Output the [x, y] coordinate of the center of the cell containing the given text.  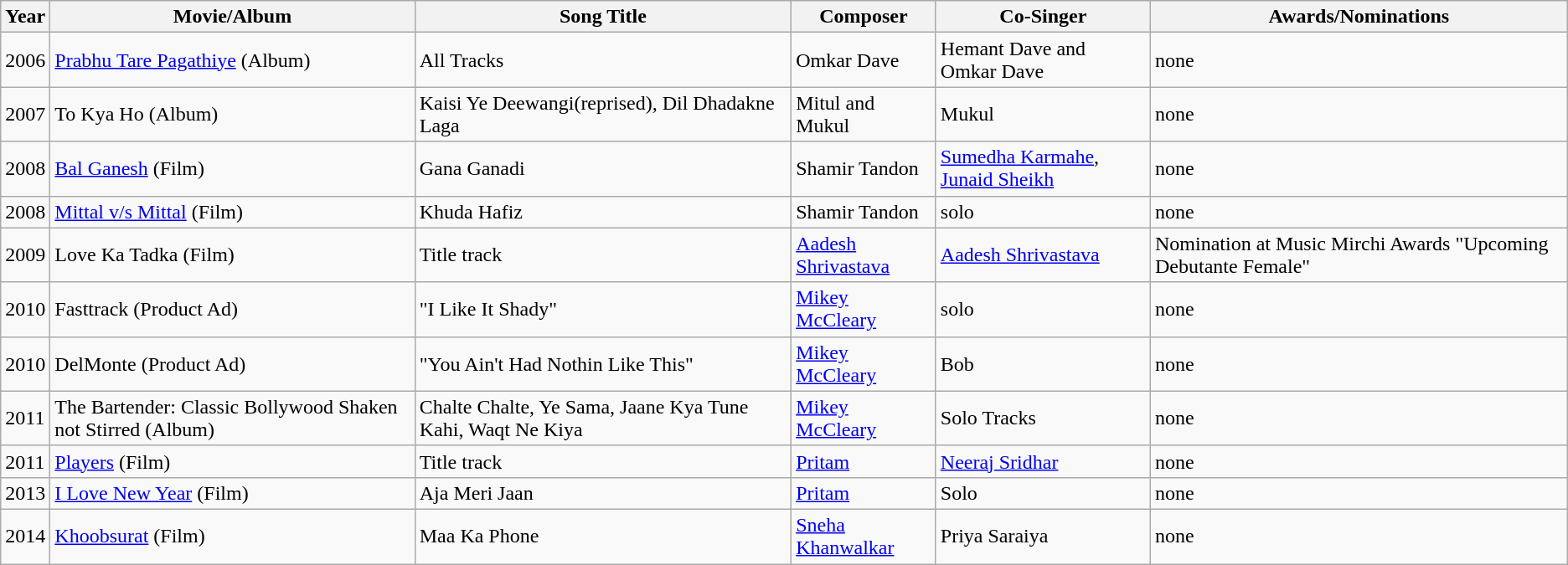
Prabhu Tare Pagathiye (Album) [233, 60]
"You Ain't Had Nothin Like This" [603, 363]
Khoobsurat (Film) [233, 536]
DelMonte (Product Ad) [233, 363]
Co-Singer [1043, 17]
Solo [1043, 493]
Fasttrack (Product Ad) [233, 310]
Solo Tracks [1043, 419]
Priya Saraiya [1043, 536]
2006 [25, 60]
Sumedha Karmahe, Junaid Sheikh [1043, 169]
Mukul [1043, 114]
2007 [25, 114]
To Kya Ho (Album) [233, 114]
Mittal v/s Mittal (Film) [233, 212]
Movie/Album [233, 17]
2014 [25, 536]
Song Title [603, 17]
2009 [25, 254]
All Tracks [603, 60]
Omkar Dave [864, 60]
Mitul and Mukul [864, 114]
Players (Film) [233, 461]
Bal Ganesh (Film) [233, 169]
Awards/Nominations [1359, 17]
Nomination at Music Mirchi Awards "Upcoming Debutante Female" [1359, 254]
Love Ka Tadka (Film) [233, 254]
"I Like It Shady" [603, 310]
Bob [1043, 363]
I Love New Year (Film) [233, 493]
The Bartender: Classic Bollywood Shaken not Stirred (Album) [233, 419]
Kaisi Ye Deewangi(reprised), Dil Dhadakne Laga [603, 114]
2013 [25, 493]
Gana Ganadi [603, 169]
Chalte Chalte, Ye Sama, Jaane Kya Tune Kahi, Waqt Ne Kiya [603, 419]
Khuda Hafiz [603, 212]
Maa Ka Phone [603, 536]
Hemant Dave and Omkar Dave [1043, 60]
Composer [864, 17]
Neeraj Sridhar [1043, 461]
Aja Meri Jaan [603, 493]
Sneha Khanwalkar [864, 536]
Year [25, 17]
